Find where the given text appears and provide that cell's center as [X, Y] coordinate. 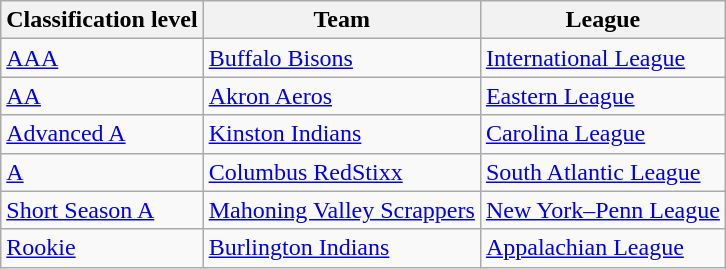
Classification level [102, 20]
AAA [102, 58]
South Atlantic League [602, 172]
Eastern League [602, 96]
Team [342, 20]
Appalachian League [602, 248]
Buffalo Bisons [342, 58]
Burlington Indians [342, 248]
Advanced A [102, 134]
Short Season A [102, 210]
Kinston Indians [342, 134]
A [102, 172]
International League [602, 58]
Columbus RedStixx [342, 172]
Carolina League [602, 134]
Akron Aeros [342, 96]
AA [102, 96]
Rookie [102, 248]
Mahoning Valley Scrappers [342, 210]
New York–Penn League [602, 210]
League [602, 20]
